Determine the [x, y] coordinate at the center of the cell enclosing the given text.  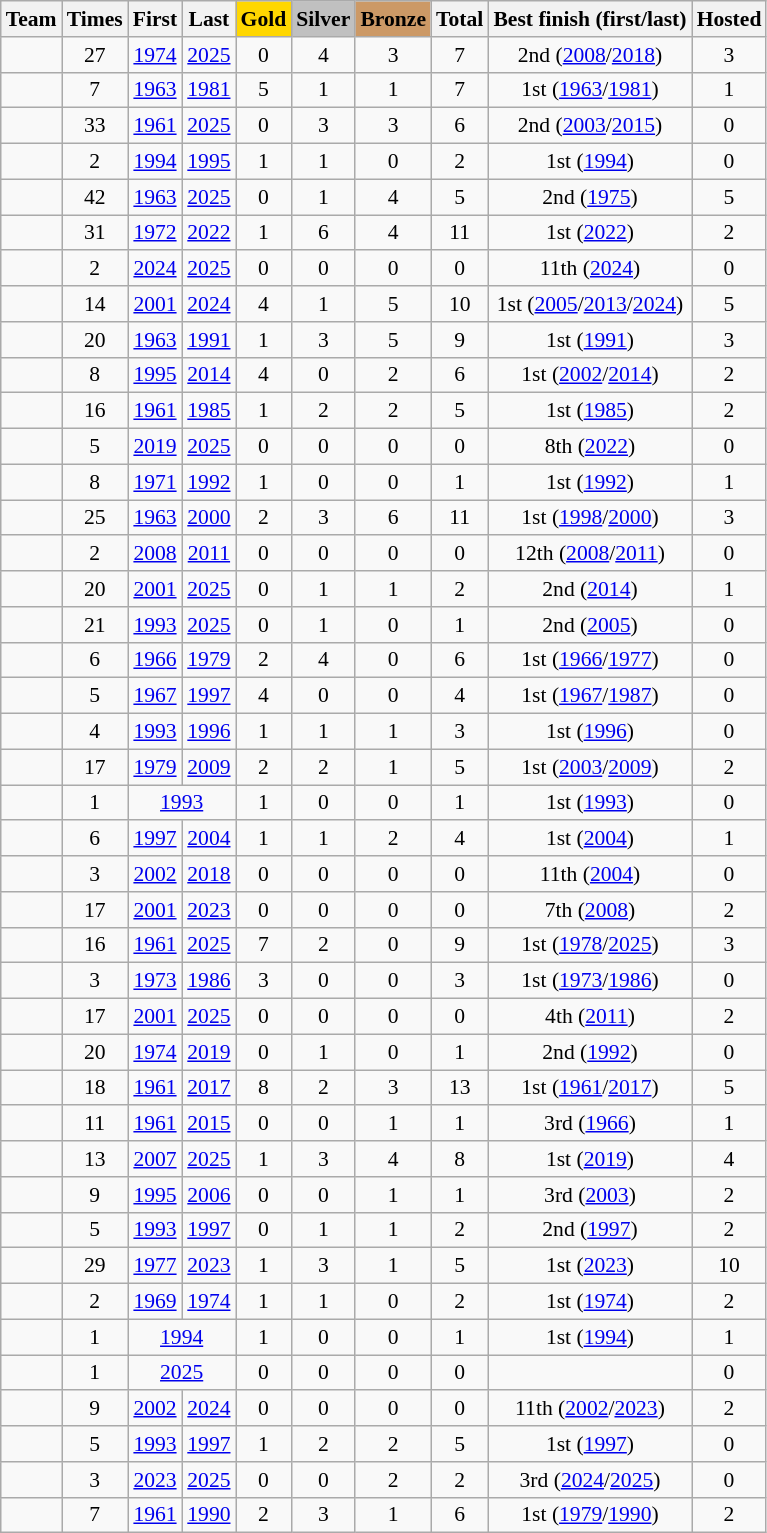
First [155, 19]
11th (2002/2023) [590, 1409]
2nd (1992) [590, 1052]
2007 [155, 1159]
1st (2005/2013/2024) [590, 304]
2008 [155, 554]
29 [95, 1266]
42 [95, 197]
3rd (2003) [590, 1195]
1st (1991) [590, 340]
1971 [155, 482]
1st (2022) [590, 233]
1st (1985) [590, 411]
4th (2011) [590, 1017]
1996 [208, 732]
1st (1974) [590, 1302]
2011 [208, 554]
31 [95, 233]
2022 [208, 233]
1st (1997) [590, 1444]
1st (1966/1977) [590, 660]
Hosted [730, 19]
1st (2023) [590, 1266]
1st (1967/1987) [590, 696]
Total [460, 19]
1st (2002/2014) [590, 375]
1st (1996) [590, 732]
1973 [155, 981]
1st (1963/1981) [590, 90]
1981 [208, 90]
Bronze [393, 19]
2017 [208, 1088]
1st (2004) [590, 839]
1969 [155, 1302]
1991 [208, 340]
1986 [208, 981]
1st (1992) [590, 482]
2009 [208, 767]
2004 [208, 839]
2000 [208, 518]
1st (1998/2000) [590, 518]
2nd (1975) [590, 197]
1985 [208, 411]
1966 [155, 660]
11th (2024) [590, 269]
18 [95, 1088]
14 [95, 304]
33 [95, 126]
2nd (2008/2018) [590, 55]
Best finish (first/last) [590, 19]
2nd (2014) [590, 589]
1st (1993) [590, 803]
Silver [323, 19]
1st (1979/1990) [590, 1515]
2nd (2003/2015) [590, 126]
2018 [208, 874]
1972 [155, 233]
1992 [208, 482]
25 [95, 518]
7th (2008) [590, 910]
Times [95, 19]
2015 [208, 1124]
1st (1978/2025) [590, 945]
Last [208, 19]
1st (1973/1986) [590, 981]
21 [95, 625]
11th (2004) [590, 874]
1990 [208, 1515]
3rd (1966) [590, 1124]
2nd (2005) [590, 625]
3rd (2024/2025) [590, 1480]
8th (2022) [590, 447]
1977 [155, 1266]
12th (2008/2011) [590, 554]
Gold [264, 19]
1st (2003/2009) [590, 767]
2nd (1997) [590, 1230]
1st (1961/2017) [590, 1088]
27 [95, 55]
2014 [208, 375]
Team [32, 19]
1st (2019) [590, 1159]
2006 [208, 1195]
1967 [155, 696]
